Return the (x, y) coordinate for the center point of the cell that contains the specified text.  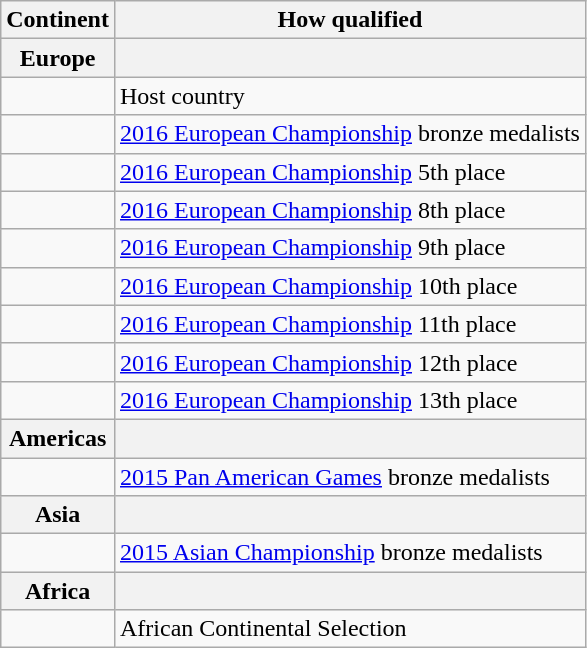
Asia (58, 515)
2016 European Championship 11th place (350, 324)
African Continental Selection (350, 629)
Americas (58, 438)
How qualified (350, 20)
2015 Pan American Games bronze medalists (350, 477)
2016 European Championship 13th place (350, 400)
2016 European Championship 9th place (350, 248)
Continent (58, 20)
Europe (58, 58)
Host country (350, 96)
Africa (58, 591)
2016 European Championship 8th place (350, 210)
2016 European Championship 12th place (350, 362)
2016 European Championship 5th place (350, 172)
2015 Asian Championship bronze medalists (350, 553)
2016 European Championship bronze medalists (350, 134)
2016 European Championship 10th place (350, 286)
